Return [X, Y] of the center of cell containing provided text 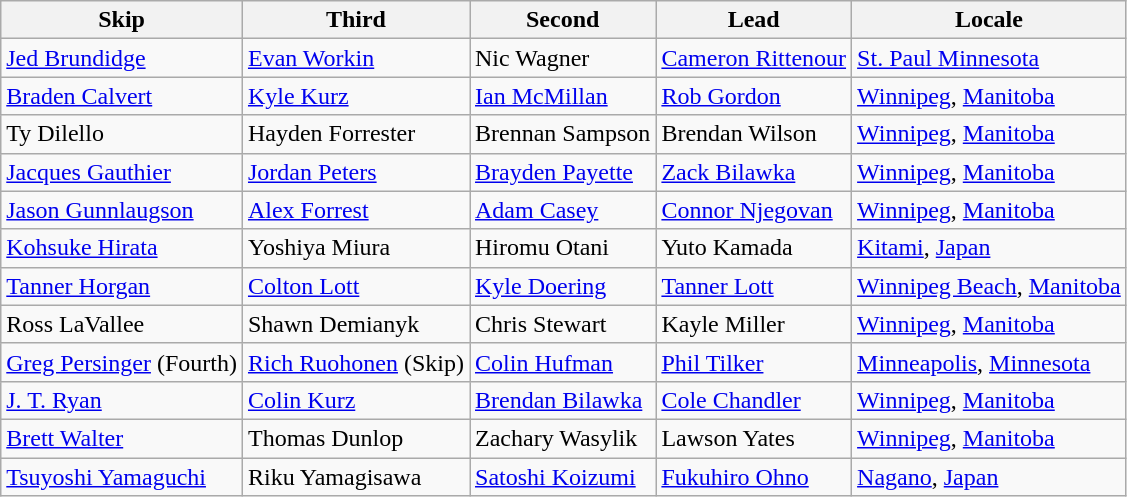
Ross LaVallee [122, 324]
Kayle Miller [754, 324]
Yuto Kamada [754, 248]
Nagano, Japan [990, 477]
Phil Tilker [754, 362]
Satoshi Koizumi [563, 477]
Brayden Payette [563, 172]
Third [356, 20]
Zachary Wasylik [563, 438]
Adam Casey [563, 210]
Greg Persinger (Fourth) [122, 362]
Brendan Wilson [754, 134]
Fukuhiro Ohno [754, 477]
Jacques Gauthier [122, 172]
Minneapolis, Minnesota [990, 362]
Colin Hufman [563, 362]
Jordan Peters [356, 172]
Winnipeg Beach, Manitoba [990, 286]
Locale [990, 20]
Ian McMillan [563, 96]
Rob Gordon [754, 96]
Hiromu Otani [563, 248]
Second [563, 20]
J. T. Ryan [122, 400]
Evan Workin [356, 58]
Brendan Bilawka [563, 400]
Lead [754, 20]
Thomas Dunlop [356, 438]
St. Paul Minnesota [990, 58]
Hayden Forrester [356, 134]
Zack Bilawka [754, 172]
Chris Stewart [563, 324]
Cameron Rittenour [754, 58]
Colin Kurz [356, 400]
Lawson Yates [754, 438]
Colton Lott [356, 286]
Kohsuke Hirata [122, 248]
Brett Walter [122, 438]
Jason Gunnlaugson [122, 210]
Ty Dilello [122, 134]
Riku Yamagisawa [356, 477]
Jed Brundidge [122, 58]
Brennan Sampson [563, 134]
Rich Ruohonen (Skip) [356, 362]
Cole Chandler [754, 400]
Skip [122, 20]
Kyle Doering [563, 286]
Alex Forrest [356, 210]
Braden Calvert [122, 96]
Kitami, Japan [990, 248]
Yoshiya Miura [356, 248]
Tsuyoshi Yamaguchi [122, 477]
Tanner Horgan [122, 286]
Kyle Kurz [356, 96]
Nic Wagner [563, 58]
Tanner Lott [754, 286]
Connor Njegovan [754, 210]
Shawn Demianyk [356, 324]
